Return (x, y) of the center of cell containing provided text 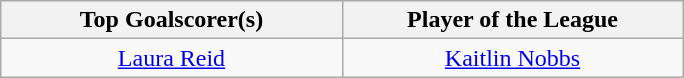
Kaitlin Nobbs (512, 58)
Top Goalscorer(s) (172, 20)
Player of the League (512, 20)
Laura Reid (172, 58)
